Return (X, Y) of the center of cell containing provided text 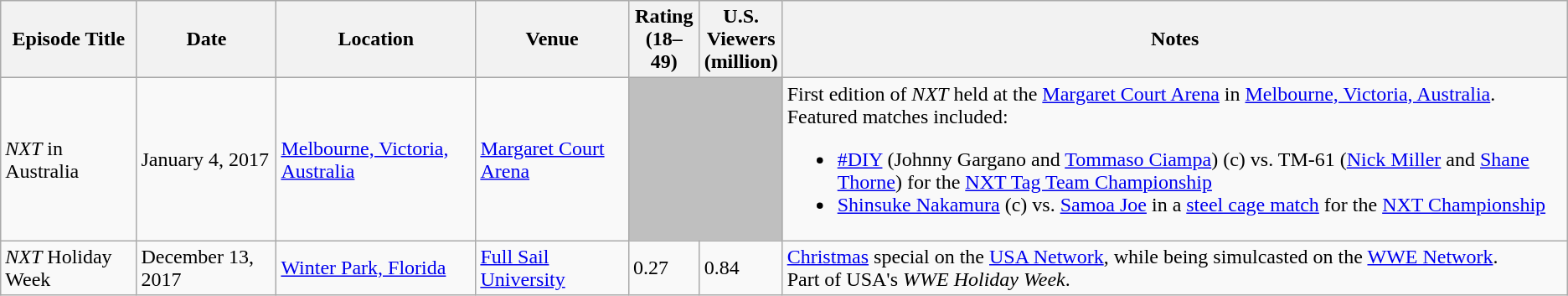
Notes (1174, 39)
December 13, 2017 (206, 268)
Rating(18–49) (663, 39)
Venue (553, 39)
Location (376, 39)
Date (206, 39)
Full Sail University (553, 268)
NXT Holiday Week (69, 268)
Christmas special on the USA Network, while being simulcasted on the WWE Network.Part of USA's WWE Holiday Week. (1174, 268)
0.27 (663, 268)
Episode Title (69, 39)
NXT in Australia (69, 159)
Margaret Court Arena (553, 159)
Winter Park, Florida (376, 268)
U.S.Viewers(million) (740, 39)
January 4, 2017 (206, 159)
Melbourne, Victoria, Australia (376, 159)
0.84 (740, 268)
